Determine the [x, y] coordinate at the center of the cell enclosing the given text.  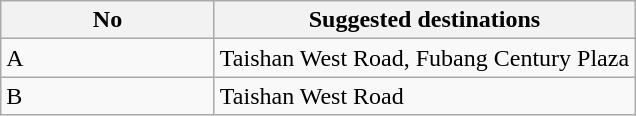
Taishan West Road, Fubang Century Plaza [424, 58]
Suggested destinations [424, 20]
A [108, 58]
Taishan West Road [424, 96]
B [108, 96]
No [108, 20]
